Determine the (X, Y) coordinate at the center of the cell enclosing the given text.  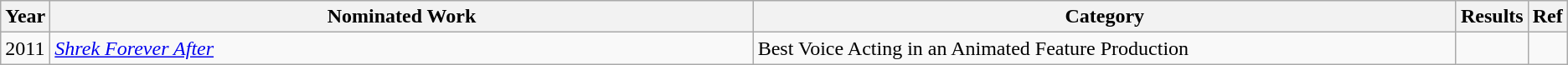
Shrek Forever After (402, 48)
Results (1492, 17)
Year (25, 17)
2011 (25, 48)
Ref (1548, 17)
Best Voice Acting in an Animated Feature Production (1104, 48)
Category (1104, 17)
Nominated Work (402, 17)
